Scan for the cell matching the given text and deliver its [x, y] coordinate at center. 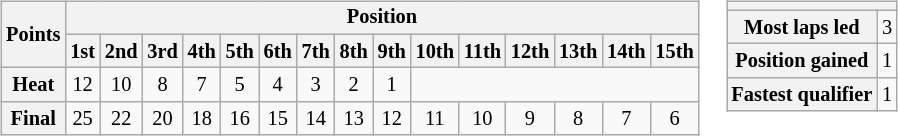
6 [674, 119]
5th [240, 51]
3rd [162, 51]
25 [82, 119]
Most laps led [802, 27]
Final [33, 119]
13th [578, 51]
6th [278, 51]
7th [316, 51]
4 [278, 85]
2nd [122, 51]
Points [33, 34]
Fastest qualifier [802, 95]
11 [435, 119]
Position [382, 18]
9th [392, 51]
15 [278, 119]
13 [354, 119]
14 [316, 119]
10th [435, 51]
22 [122, 119]
Heat [33, 85]
Position gained [802, 61]
16 [240, 119]
2 [354, 85]
18 [202, 119]
11th [482, 51]
5 [240, 85]
12th [530, 51]
15th [674, 51]
1st [82, 51]
8th [354, 51]
4th [202, 51]
20 [162, 119]
14th [626, 51]
9 [530, 119]
